Locate the cell with the specified text and output its (X, Y) center coordinate. 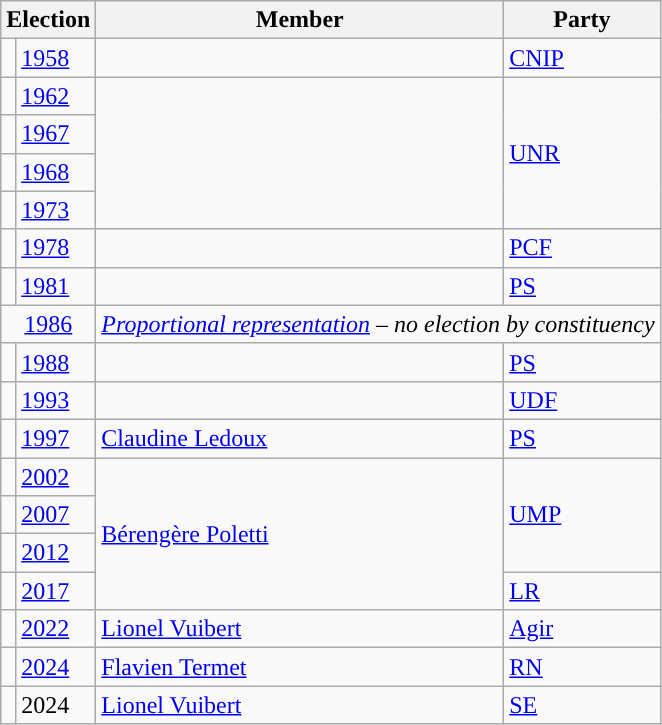
SE (582, 705)
2017 (56, 591)
Flavien Termet (300, 667)
2012 (56, 553)
1988 (56, 362)
Party (582, 20)
1978 (56, 248)
1962 (56, 96)
CNIP (582, 58)
Member (300, 20)
1997 (56, 438)
2007 (56, 515)
1958 (56, 58)
2002 (56, 477)
2022 (56, 629)
Claudine Ledoux (300, 438)
1981 (56, 286)
1973 (56, 210)
UMP (582, 515)
Agir (582, 629)
UNR (582, 153)
1968 (56, 172)
PCF (582, 248)
Proportional representation – no election by constituency (378, 324)
UDF (582, 400)
Election (48, 20)
Bérengère Poletti (300, 534)
1967 (56, 134)
LR (582, 591)
1986 (48, 324)
1993 (56, 400)
RN (582, 667)
